For the text-containing cell, return its midpoint in [X, Y] coordinate format. 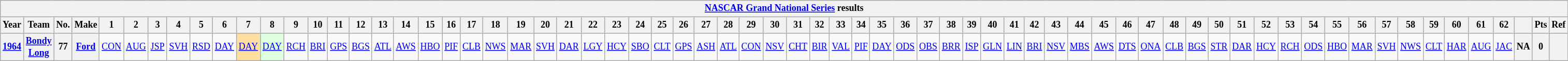
GLN [993, 47]
25 [662, 25]
62 [1504, 25]
23 [617, 25]
0 [1541, 47]
3 [157, 25]
BRR [951, 47]
31 [798, 25]
44 [1080, 25]
37 [928, 25]
JSP [157, 47]
CHT [798, 47]
34 [861, 25]
59 [1433, 25]
61 [1481, 25]
17 [472, 25]
VAL [841, 47]
55 [1337, 25]
SBO [640, 47]
22 [593, 25]
LIN [1014, 47]
24 [640, 25]
45 [1104, 25]
14 [406, 25]
ASH [706, 47]
48 [1174, 25]
STR [1219, 47]
OBS [928, 47]
29 [751, 25]
13 [383, 25]
15 [430, 25]
9 [296, 25]
32 [819, 25]
40 [993, 25]
8 [272, 25]
16 [452, 25]
18 [495, 25]
41 [1014, 25]
HAR [1456, 47]
NA [1523, 47]
52 [1267, 25]
49 [1197, 25]
4 [178, 25]
39 [971, 25]
46 [1127, 25]
Pts [1541, 25]
26 [684, 25]
2 [136, 25]
35 [882, 25]
ISP [971, 47]
12 [361, 25]
47 [1151, 25]
36 [905, 25]
5 [201, 25]
38 [951, 25]
ONA [1151, 47]
20 [546, 25]
33 [841, 25]
58 [1411, 25]
MBS [1080, 47]
6 [224, 25]
50 [1219, 25]
7 [248, 25]
DTS [1127, 47]
RSD [201, 47]
57 [1387, 25]
1964 [12, 47]
60 [1456, 25]
10 [318, 25]
53 [1290, 25]
28 [729, 25]
NASCAR Grand National Series results [784, 8]
LGY [593, 47]
54 [1313, 25]
43 [1056, 25]
42 [1035, 25]
Year [12, 25]
Ford [86, 47]
JAC [1504, 47]
1 [112, 25]
21 [569, 25]
56 [1362, 25]
30 [775, 25]
Make [86, 25]
Bondy Long [38, 47]
19 [521, 25]
No. [63, 25]
BIR [819, 47]
11 [339, 25]
51 [1242, 25]
77 [63, 47]
Ref [1559, 25]
Team [38, 25]
27 [706, 25]
